Capture the cell that displays the provided text and extract its (x, y) central coordinate. 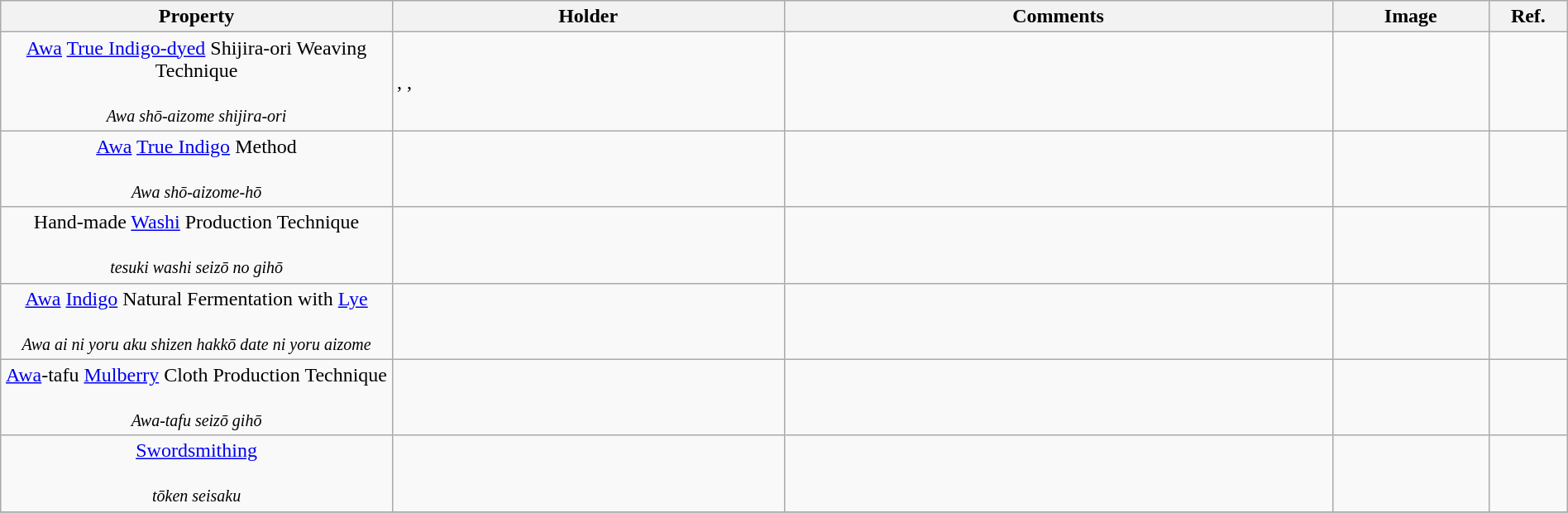
Hand-made Washi Production Techniquetesuki washi seizō no gihō (197, 245)
, , (588, 81)
Holder (588, 17)
Awa-tafu Mulberry Cloth Production TechniqueAwa-tafu seizō gihō (197, 397)
Ref. (1528, 17)
Awa True Indigo MethodAwa shō-aizome-hō (197, 169)
Property (197, 17)
Swordsmithingtōken seisaku (197, 473)
Image (1411, 17)
Awa Indigo Natural Fermentation with LyeAwa ai ni yoru aku shizen hakkō date ni yoru aizome (197, 321)
Comments (1059, 17)
Awa True Indigo-dyed Shijira-ori Weaving TechniqueAwa shō-aizome shijira-ori (197, 81)
